From the cell containing the given text, extract its center point as [X, Y] coordinate. 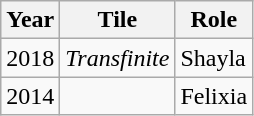
2018 [30, 58]
Role [214, 20]
Tile [118, 20]
Year [30, 20]
Transfinite [118, 58]
2014 [30, 96]
Felixia [214, 96]
Shayla [214, 58]
